Return the [X, Y] coordinate for the center point of the cell that contains the specified text.  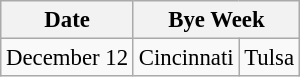
December 12 [68, 58]
Tulsa [269, 58]
Bye Week [216, 20]
Cincinnati [186, 58]
Date [68, 20]
